Locate the cell with the specified text and output its (X, Y) center coordinate. 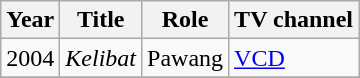
VCD (294, 58)
2004 (30, 58)
TV channel (294, 20)
Pawang (186, 58)
Kelibat (101, 58)
Year (30, 20)
Role (186, 20)
Title (101, 20)
